Extract the (x, y) coordinate from the center of the cell holding the provided text.  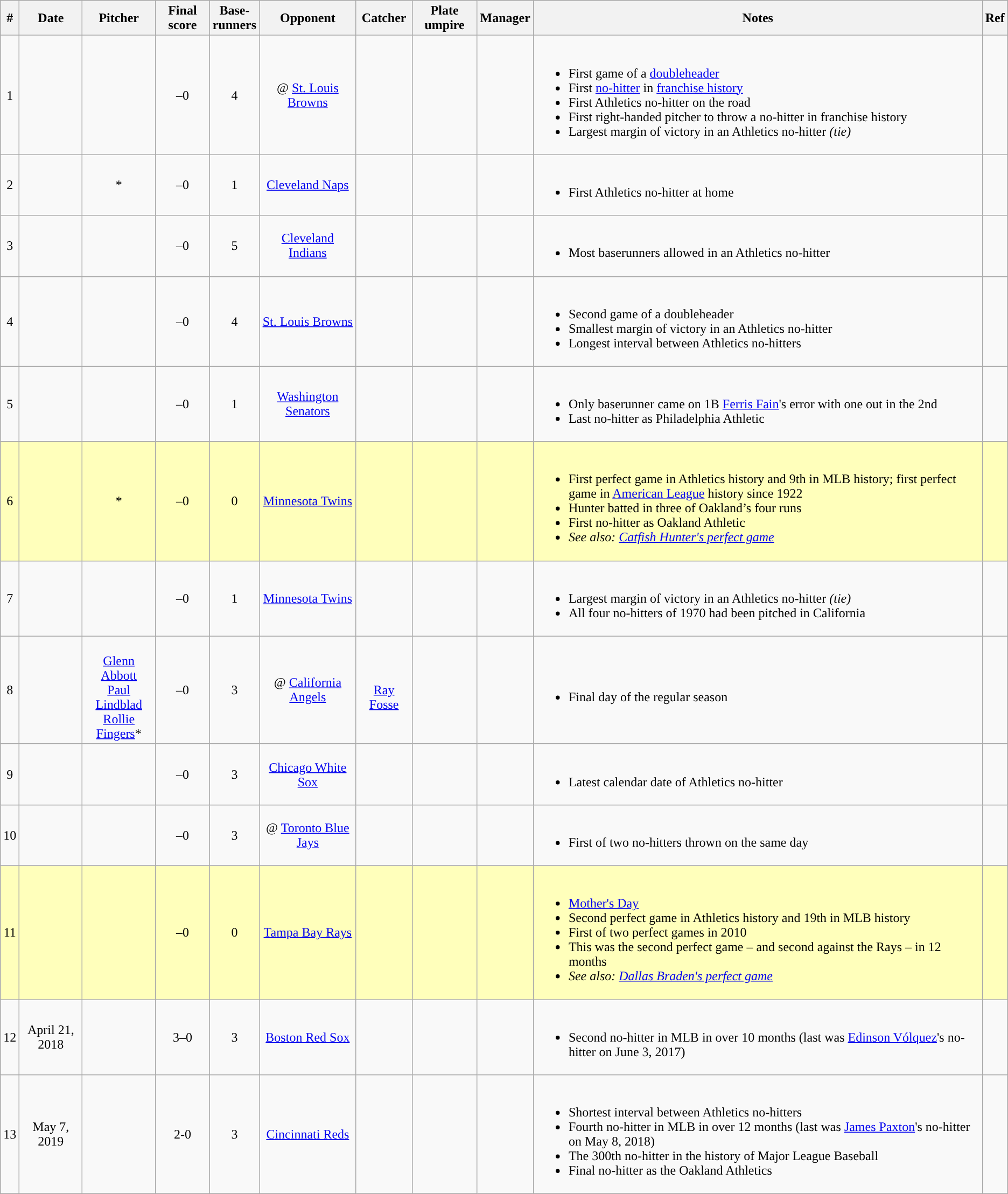
Second no-hitter in MLB in over 10 months (last was Edinson Vólquez's no-hitter on June 3, 2017) (758, 1037)
Final score (183, 18)
6 (10, 501)
Date (51, 18)
Chicago White Sox (308, 774)
Ray Fosse (384, 690)
# (10, 18)
12 (10, 1037)
9 (10, 774)
3–0 (183, 1037)
Notes (758, 18)
@ St. Louis Browns (308, 95)
7 (10, 598)
Opponent (308, 18)
Cincinnati Reds (308, 1134)
Cleveland Naps (308, 185)
Pitcher (119, 18)
May 7, 2019 (51, 1134)
First Athletics no-hitter at home (758, 185)
St. Louis Browns (308, 321)
2-0 (183, 1134)
11 (10, 932)
Most baserunners allowed in an Athletics no-hitter (758, 246)
Latest calendar date of Athletics no-hitter (758, 774)
April 21, 2018 (51, 1037)
2 (10, 185)
Second game of a doubleheaderSmallest margin of victory in an Athletics no-hitterLongest interval between Athletics no-hitters (758, 321)
13 (10, 1134)
Catcher (384, 18)
Tampa Bay Rays (308, 932)
Washington Senators (308, 404)
Base-runners (234, 18)
Manager (505, 18)
10 (10, 835)
Cleveland Indians (308, 246)
First of two no-hitters thrown on the same day (758, 835)
Ref (995, 18)
@ Toronto Blue Jays (308, 835)
Only baserunner came on 1B Ferris Fain's error with one out in the 2ndLast no-hitter as Philadelphia Athletic (758, 404)
Boston Red Sox (308, 1037)
@ California Angels (308, 690)
Plate umpire (445, 18)
Glenn Abbott Paul Lindblad Rollie Fingers* (119, 690)
Final day of the regular season (758, 690)
8 (10, 690)
Largest margin of victory in an Athletics no-hitter (tie)All four no-hitters of 1970 had been pitched in California (758, 598)
